Scan for the cell matching the given text and deliver its (x, y) coordinate at center. 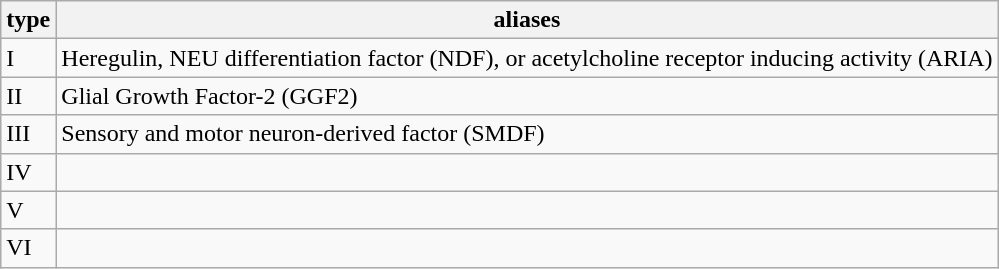
Heregulin, NEU differentiation factor (NDF), or acetylcholine receptor inducing activity (ARIA) (527, 58)
II (28, 96)
IV (28, 172)
VI (28, 248)
aliases (527, 20)
V (28, 210)
Glial Growth Factor-2 (GGF2) (527, 96)
type (28, 20)
Sensory and motor neuron-derived factor (SMDF) (527, 134)
I (28, 58)
III (28, 134)
